Determine the (x, y) coordinate at the center of the cell enclosing the given text.  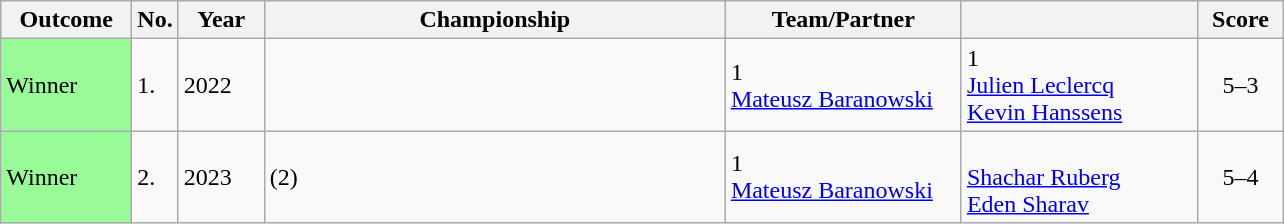
5–3 (1240, 85)
2023 (221, 177)
2. (155, 177)
Year (221, 20)
1. (155, 85)
Score (1240, 20)
2022 (221, 85)
Team/Partner (843, 20)
Championship (494, 20)
Shachar RubergEden Sharav (1079, 177)
5–4 (1240, 177)
No. (155, 20)
1Julien LeclercqKevin Hanssens (1079, 85)
(2) (494, 177)
Outcome (66, 20)
